Extract the (x, y) coordinate from the center of the cell holding the provided text.  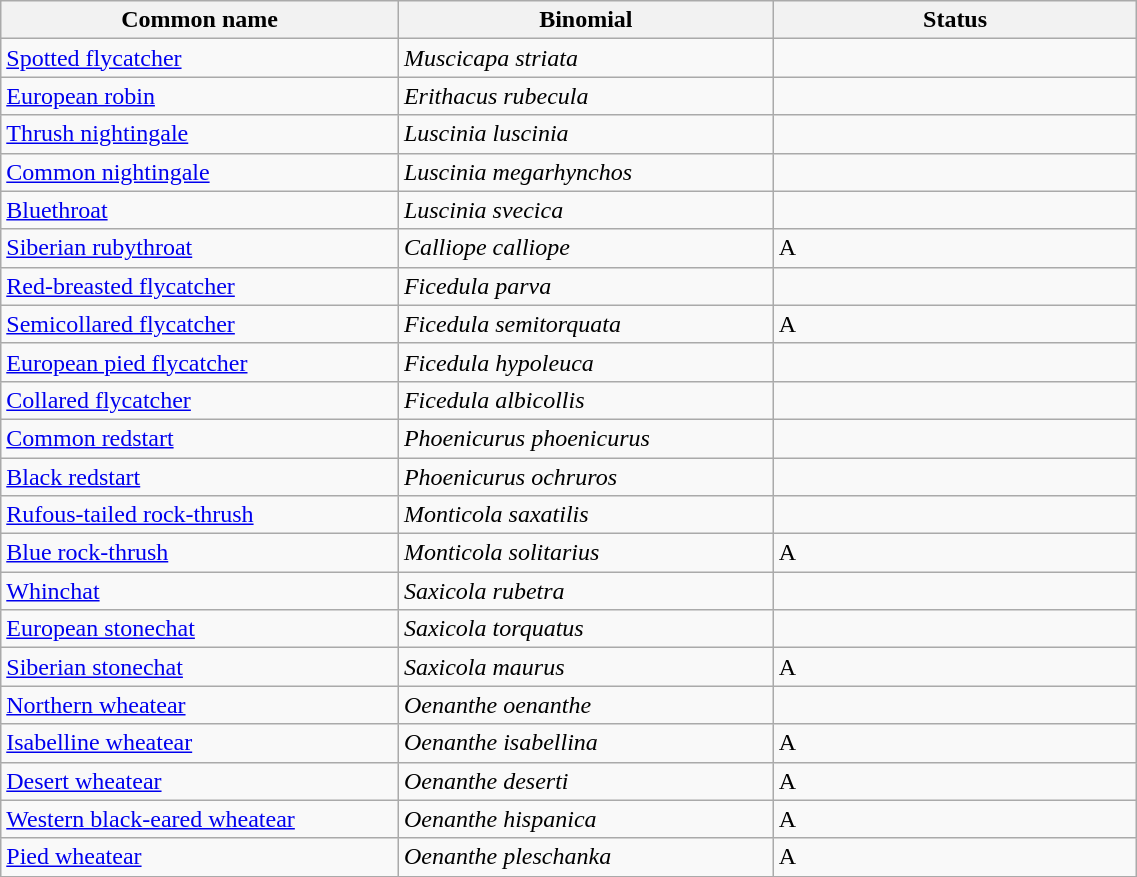
Common nightingale (200, 172)
Siberian rubythroat (200, 248)
Muscicapa striata (586, 58)
Luscinia luscinia (586, 134)
Luscinia megarhynchos (586, 172)
Black redstart (200, 477)
Thrush nightingale (200, 134)
Collared flycatcher (200, 400)
European pied flycatcher (200, 362)
Rufous-tailed rock-thrush (200, 515)
Desert wheatear (200, 781)
Luscinia svecica (586, 210)
Spotted flycatcher (200, 58)
Status (955, 20)
Northern wheatear (200, 705)
Oenanthe pleschanka (586, 857)
Saxicola maurus (586, 667)
Saxicola torquatus (586, 629)
Red-breasted flycatcher (200, 286)
Ficedula parva (586, 286)
Binomial (586, 20)
Pied wheatear (200, 857)
Phoenicurus phoenicurus (586, 438)
Calliope calliope (586, 248)
Western black-eared wheatear (200, 819)
Semicollared flycatcher (200, 324)
Common name (200, 20)
Siberian stonechat (200, 667)
Common redstart (200, 438)
Bluethroat (200, 210)
Ficedula hypoleuca (586, 362)
European robin (200, 96)
Erithacus rubecula (586, 96)
Monticola saxatilis (586, 515)
Oenanthe isabellina (586, 743)
Whinchat (200, 591)
Saxicola rubetra (586, 591)
Isabelline wheatear (200, 743)
Ficedula semitorquata (586, 324)
Blue rock-thrush (200, 553)
European stonechat (200, 629)
Oenanthe deserti (586, 781)
Oenanthe hispanica (586, 819)
Monticola solitarius (586, 553)
Ficedula albicollis (586, 400)
Phoenicurus ochruros (586, 477)
Oenanthe oenanthe (586, 705)
